Extract the [X, Y] coordinate from the center of the cell holding the provided text.  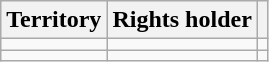
Rights holder [182, 20]
Territory [54, 20]
